Scan for the cell matching the given text and deliver its (x, y) coordinate at center. 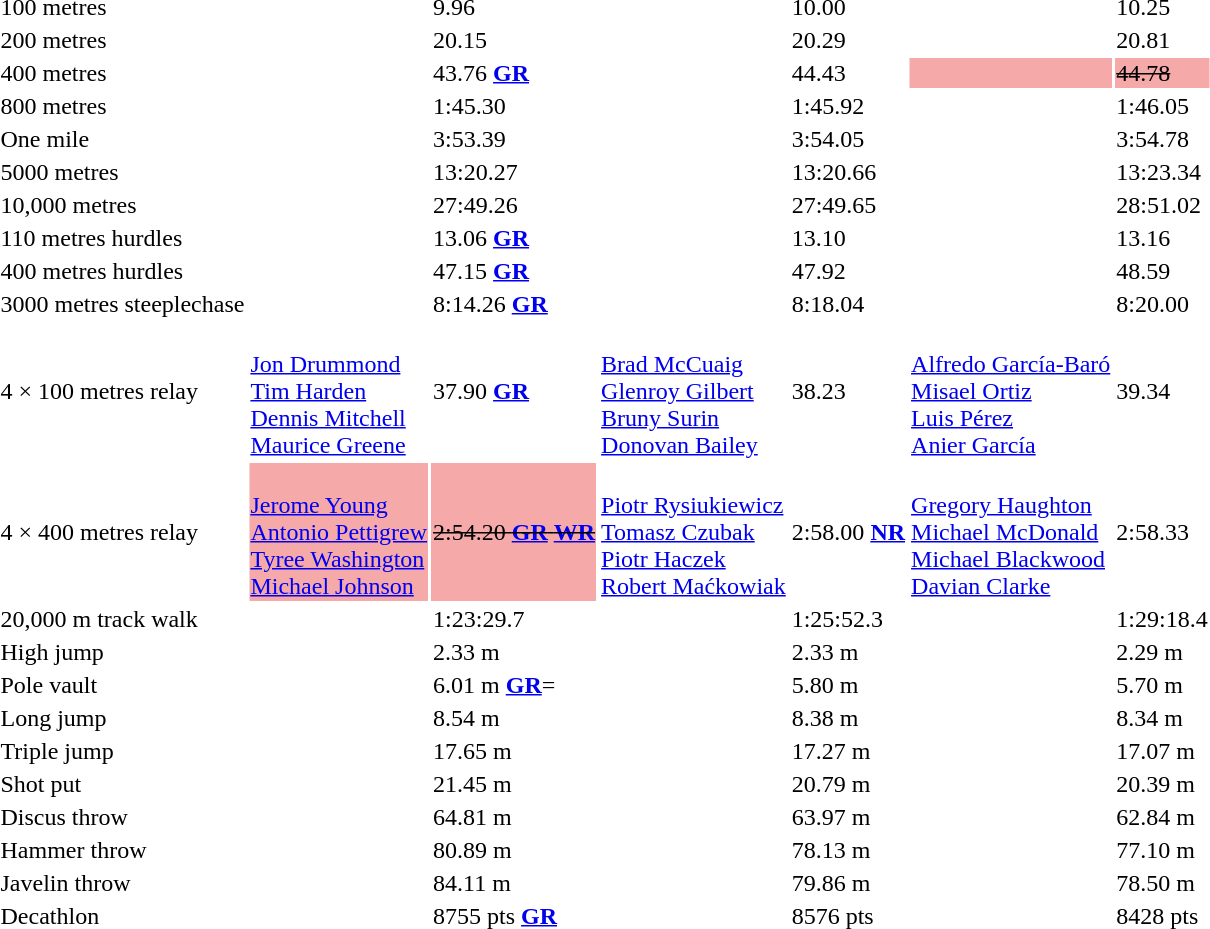
84.11 m (514, 883)
63.97 m (848, 817)
Brad McCuaigGlenroy GilbertBruny SurinDonovan Bailey (694, 391)
80.89 m (514, 850)
1:45.30 (514, 106)
62.84 m (1162, 817)
27:49.65 (848, 205)
2:58.33 (1162, 532)
Gregory HaughtonMichael McDonaldMichael BlackwoodDavian Clarke (1011, 532)
47.92 (848, 271)
8.38 m (848, 718)
3:54.05 (848, 139)
78.50 m (1162, 883)
8:20.00 (1162, 304)
20.15 (514, 40)
79.86 m (848, 883)
20.79 m (848, 784)
6.01 m GR= (514, 685)
38.23 (848, 391)
Jon DrummondTim HardenDennis MitchellMaurice Greene (339, 391)
13:20.27 (514, 172)
13.10 (848, 238)
Jerome YoungAntonio PettigrewTyree WashingtonMichael Johnson (339, 532)
13:23.34 (1162, 172)
1:25:52.3 (848, 619)
1:23:29.7 (514, 619)
39.34 (1162, 391)
21.45 m (514, 784)
28:51.02 (1162, 205)
8.34 m (1162, 718)
5.80 m (848, 685)
77.10 m (1162, 850)
20.81 (1162, 40)
1:29:18.4 (1162, 619)
8:14.26 GR (514, 304)
2:58.00 NR (848, 532)
17.07 m (1162, 751)
48.59 (1162, 271)
78.13 m (848, 850)
3:54.78 (1162, 139)
44.78 (1162, 73)
13.06 GR (514, 238)
8.54 m (514, 718)
44.43 (848, 73)
5.70 m (1162, 685)
13:20.66 (848, 172)
Alfredo García-BaróMisael OrtizLuis PérezAnier García (1011, 391)
2.29 m (1162, 652)
1:45.92 (848, 106)
13.16 (1162, 238)
20.39 m (1162, 784)
8:18.04 (848, 304)
27:49.26 (514, 205)
Piotr RysiukiewiczTomasz CzubakPiotr HaczekRobert Maćkowiak (694, 532)
20.29 (848, 40)
64.81 m (514, 817)
1:46.05 (1162, 106)
47.15 GR (514, 271)
43.76 GR (514, 73)
2:54.20 GR WR (514, 532)
17.65 m (514, 751)
17.27 m (848, 751)
3:53.39 (514, 139)
37.90 GR (514, 391)
